Search for the cell housing the specified text and yield its [X, Y] center coordinate. 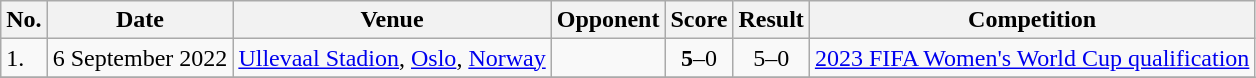
Date [140, 20]
Score [699, 20]
Venue [392, 20]
1. [24, 58]
Opponent [608, 20]
2023 FIFA Women's World Cup qualification [1032, 58]
Ullevaal Stadion, Oslo, Norway [392, 58]
Competition [1032, 20]
No. [24, 20]
6 September 2022 [140, 58]
Result [771, 20]
